For the text-containing cell, return its midpoint in (X, Y) coordinate format. 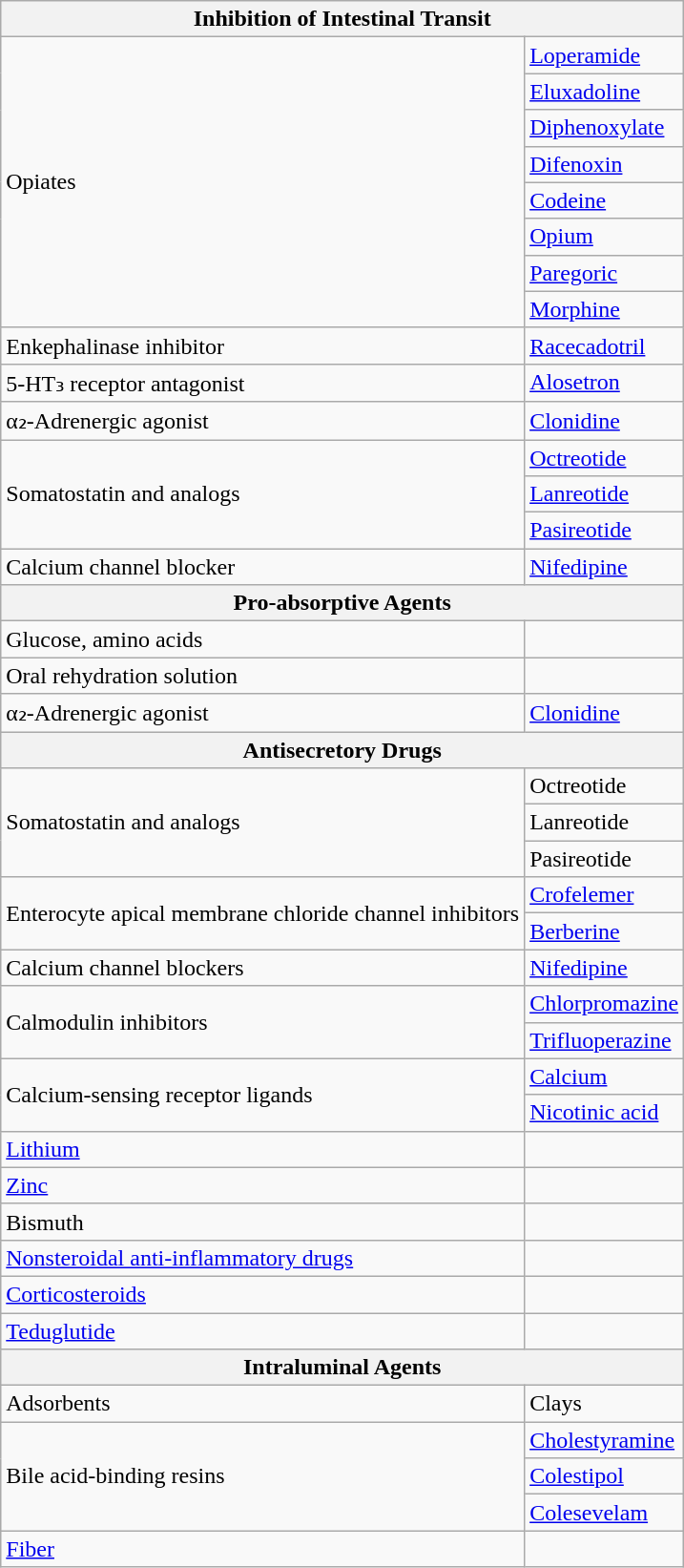
Paregoric (605, 273)
Berberine (605, 931)
Calcium (605, 1077)
Oral rehydration solution (263, 676)
Pro-absorptive Agents (342, 603)
Inhibition of Intestinal Transit (342, 19)
Opiates (263, 182)
Calcium channel blocker (263, 567)
Alosetron (605, 383)
Nicotinic acid (605, 1113)
Intraluminal Agents (342, 1368)
Morphine (605, 309)
Opium (605, 237)
Enterocyte apical membrane chloride channel inhibitors (263, 913)
Cholestyramine (605, 1440)
5-HT₃ receptor antagonist (263, 383)
Adsorbents (263, 1404)
Calcium channel blockers (263, 968)
Chlorpromazine (605, 1004)
Codeine (605, 200)
Fiber (263, 1549)
Lithium (263, 1149)
Loperamide (605, 55)
Teduglutide (263, 1331)
Bismuth (263, 1222)
Bile acid-binding resins (263, 1476)
Nonsteroidal anti-inflammatory drugs (263, 1258)
Diphenoxylate (605, 128)
Colesevelam (605, 1513)
Glucose, amino acids (263, 639)
Trifluoperazine (605, 1040)
Corticosteroids (263, 1294)
Clays (605, 1404)
Crofelemer (605, 895)
Enkephalinase inhibitor (263, 345)
Antisecretory Drugs (342, 749)
Colestipol (605, 1476)
Eluxadoline (605, 92)
Calmodulin inhibitors (263, 1022)
Difenoxin (605, 164)
Calcium-sensing receptor ligands (263, 1095)
Zinc (263, 1185)
Racecadotril (605, 345)
